Detect which cell encompasses the target text, then output its [X, Y] center coordinate. 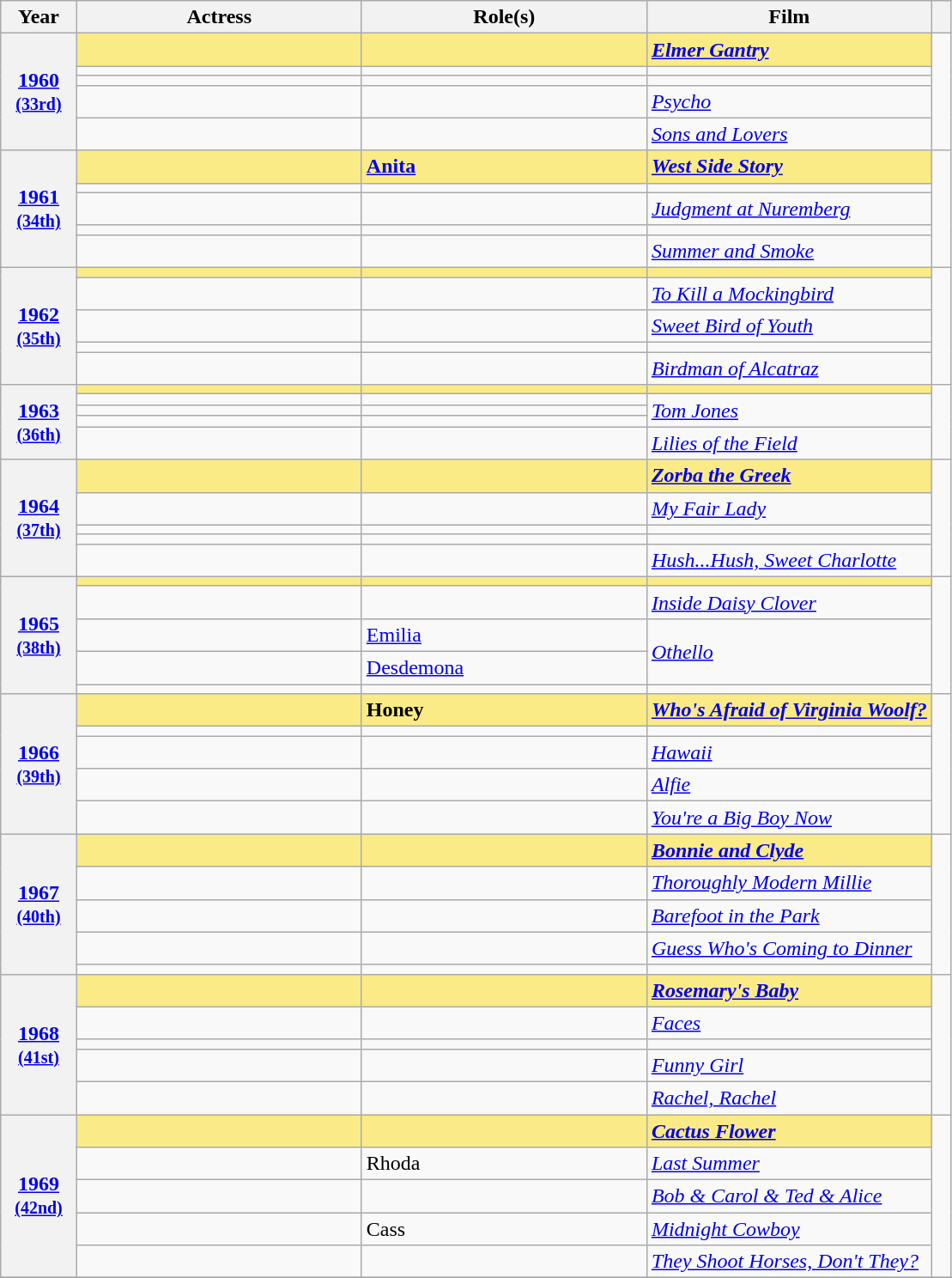
Actress [219, 17]
1964 (37th) [39, 518]
They Shoot Horses, Don't They? [789, 1262]
Zorba the Greek [789, 476]
Bonnie and Clyde [789, 850]
Psycho [789, 101]
Last Summer [789, 1164]
To Kill a Mockingbird [789, 293]
West Side Story [789, 167]
Elmer Gantry [789, 50]
Guess Who's Coming to Dinner [789, 948]
Othello [789, 651]
Hush...Hush, Sweet Charlotte [789, 560]
Alfie [789, 785]
Bob & Carol & Ted & Alice [789, 1196]
Summer and Smoke [789, 251]
1960 (33rd) [39, 92]
My Fair Lady [789, 508]
1961 (34th) [39, 209]
Who's Afraid of Virginia Woolf? [789, 710]
Inside Daisy Clover [789, 602]
Sweet Bird of Youth [789, 326]
Cass [504, 1229]
Year [39, 17]
Birdman of Alcatraz [789, 368]
1963 (36th) [39, 423]
Lilies of the Field [789, 443]
Thoroughly Modern Millie [789, 883]
Emilia [504, 635]
Desdemona [504, 667]
Faces [789, 1023]
Film [789, 17]
You're a Big Boy Now [789, 818]
Cactus Flower [789, 1131]
Barefoot in the Park [789, 916]
Rosemary's Baby [789, 990]
1969 (42nd) [39, 1196]
1965 (38th) [39, 635]
1962 (35th) [39, 326]
Tom Jones [789, 411]
Rachel, Rachel [789, 1098]
Role(s) [504, 17]
1968 (41st) [39, 1044]
Judgment at Nuremberg [789, 209]
Funny Girl [789, 1065]
1966 (39th) [39, 764]
Rhoda [504, 1164]
1967 (40th) [39, 904]
Anita [504, 167]
Midnight Cowboy [789, 1229]
Hawaii [789, 752]
Honey [504, 710]
Sons and Lovers [789, 134]
